Search for the cell housing the specified text and yield its (x, y) center coordinate. 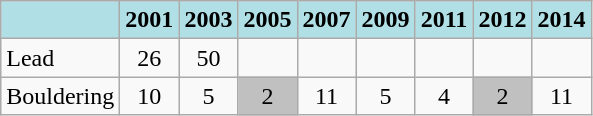
26 (150, 58)
4 (444, 96)
2011 (444, 20)
2005 (268, 20)
2001 (150, 20)
50 (208, 58)
2009 (386, 20)
2012 (502, 20)
Bouldering (60, 96)
10 (150, 96)
Lead (60, 58)
2007 (326, 20)
2014 (562, 20)
2003 (208, 20)
